Determine the [x, y] coordinate at the center of the cell enclosing the given text.  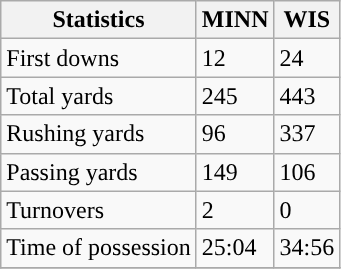
245 [235, 96]
First downs [99, 58]
Statistics [99, 20]
Turnovers [99, 210]
25:04 [235, 248]
106 [307, 172]
34:56 [307, 248]
MINN [235, 20]
24 [307, 58]
149 [235, 172]
0 [307, 210]
443 [307, 96]
2 [235, 210]
337 [307, 134]
WIS [307, 20]
Rushing yards [99, 134]
96 [235, 134]
Passing yards [99, 172]
Time of possession [99, 248]
12 [235, 58]
Total yards [99, 96]
